From the cell containing the given text, extract its center point as (X, Y) coordinate. 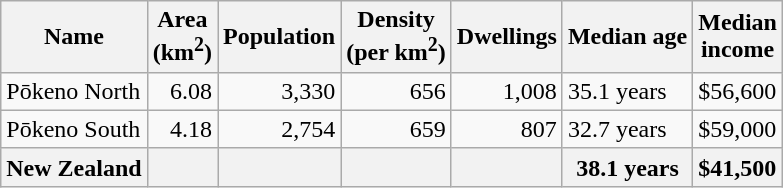
6.08 (182, 91)
Dwellings (506, 37)
Median age (627, 37)
Population (280, 37)
Area(km2) (182, 37)
Medianincome (738, 37)
656 (396, 91)
$59,000 (738, 129)
35.1 years (627, 91)
Pōkeno North (74, 91)
659 (396, 129)
4.18 (182, 129)
Pōkeno South (74, 129)
1,008 (506, 91)
3,330 (280, 91)
New Zealand (74, 167)
38.1 years (627, 167)
$41,500 (738, 167)
807 (506, 129)
Density(per km2) (396, 37)
Name (74, 37)
2,754 (280, 129)
32.7 years (627, 129)
$56,600 (738, 91)
